Find where the given text appears and provide that cell's center as (X, Y) coordinate. 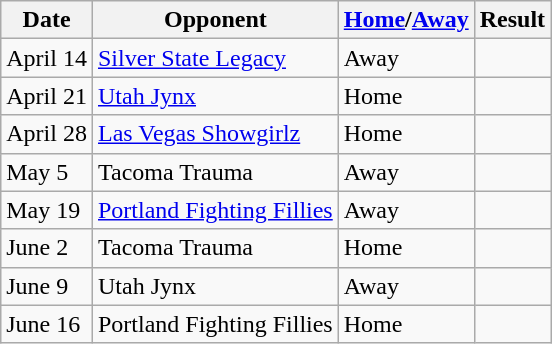
June 2 (47, 248)
April 28 (47, 134)
Silver State Legacy (215, 58)
June 16 (47, 324)
Opponent (215, 20)
April 14 (47, 58)
Home/Away (406, 20)
June 9 (47, 286)
April 21 (47, 96)
Result (512, 20)
May 5 (47, 172)
May 19 (47, 210)
Date (47, 20)
Las Vegas Showgirlz (215, 134)
